Determine the (x, y) coordinate at the center of the cell enclosing the given text.  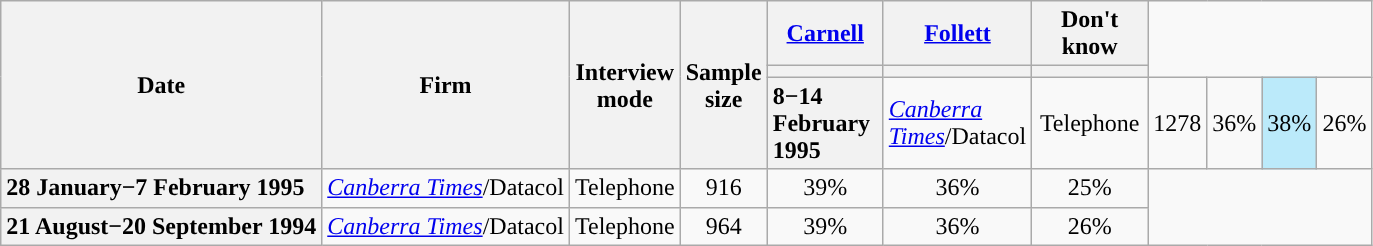
916 (724, 188)
Carnell (825, 34)
28 January−7 February 1995 (162, 188)
38% (1290, 123)
964 (724, 226)
Interviewmode (624, 85)
25% (1090, 188)
Follett (957, 34)
21 August−20 September 1994 (162, 226)
1278 (1178, 123)
8−14 February 1995 (825, 123)
Firm (446, 85)
Don'tknow (1090, 34)
Date (162, 85)
Samplesize (724, 85)
